Provide the (x, y) coordinate of the cell's center where the given text is located.  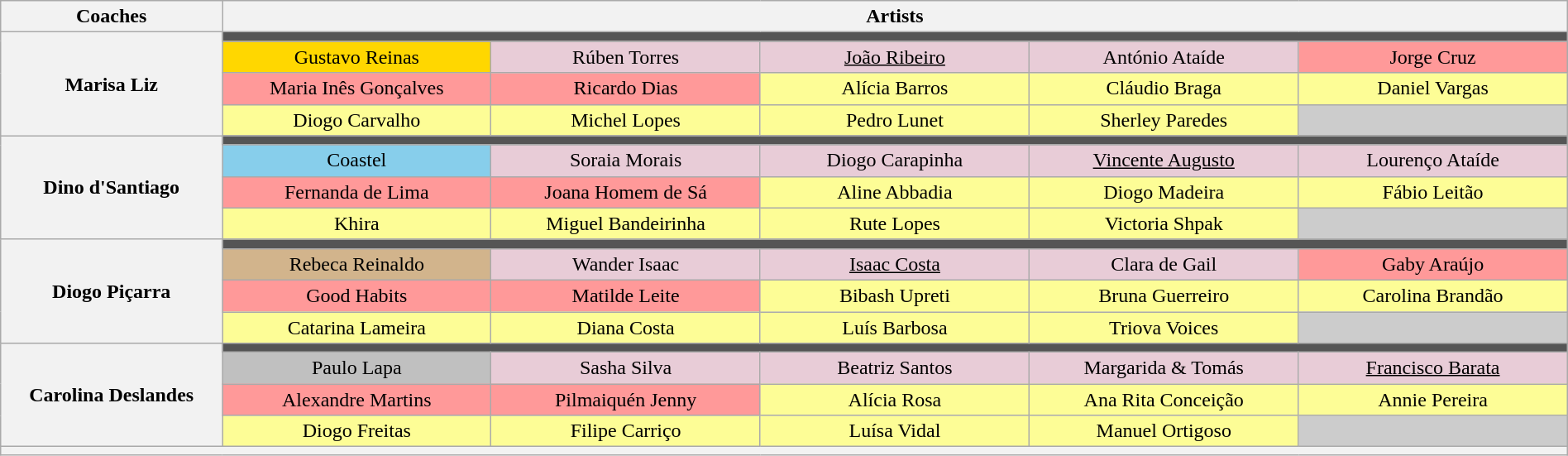
Beatriz Santos (895, 368)
Vincente Augusto (1164, 161)
António Ataíde (1164, 57)
Daniel Vargas (1432, 89)
Ana Rita Conceição (1164, 400)
Aline Abbadia (895, 192)
Pilmaiquén Jenny (625, 400)
Sasha Silva (625, 368)
Joana Homem de Sá (625, 192)
Isaac Costa (895, 264)
Luís Barbosa (895, 327)
Alícia Rosa (895, 400)
Coaches (112, 17)
Paulo Lapa (357, 368)
Maria Inês Gonçalves (357, 89)
Carolina Deslandes (112, 396)
Michel Lopes (625, 120)
Diogo Carapinha (895, 161)
Diogo Madeira (1164, 192)
Margarida & Tomás (1164, 368)
Gaby Araújo (1432, 264)
Lourenço Ataíde (1432, 161)
Coastel (357, 161)
Gustavo Reinas (357, 57)
Luísa Vidal (895, 431)
Filipe Carriço (625, 431)
Artists (895, 17)
Ricardo Dias (625, 89)
Cláudio Braga (1164, 89)
Sherley Paredes (1164, 120)
Manuel Ortigoso (1164, 431)
Triova Voices (1164, 327)
João Ribeiro (895, 57)
Soraia Morais (625, 161)
Victoria Shpak (1164, 223)
Catarina Lameira (357, 327)
Rúben Torres (625, 57)
Good Habits (357, 295)
Alexandre Martins (357, 400)
Bibash Upreti (895, 295)
Annie Pereira (1432, 400)
Bruna Guerreiro (1164, 295)
Wander Isaac (625, 264)
Clara de Gail (1164, 264)
Diogo Carvalho (357, 120)
Fernanda de Lima (357, 192)
Diogo Freitas (357, 431)
Diogo Piçarra (112, 291)
Pedro Lunet (895, 120)
Francisco Barata (1432, 368)
Rebeca Reinaldo (357, 264)
Carolina Brandão (1432, 295)
Alícia Barros (895, 89)
Miguel Bandeirinha (625, 223)
Rute Lopes (895, 223)
Jorge Cruz (1432, 57)
Marisa Liz (112, 84)
Dino d'Santiago (112, 187)
Fábio Leitão (1432, 192)
Khira (357, 223)
Matilde Leite (625, 295)
Diana Costa (625, 327)
